Find where the given text appears and provide that cell's center as [X, Y] coordinate. 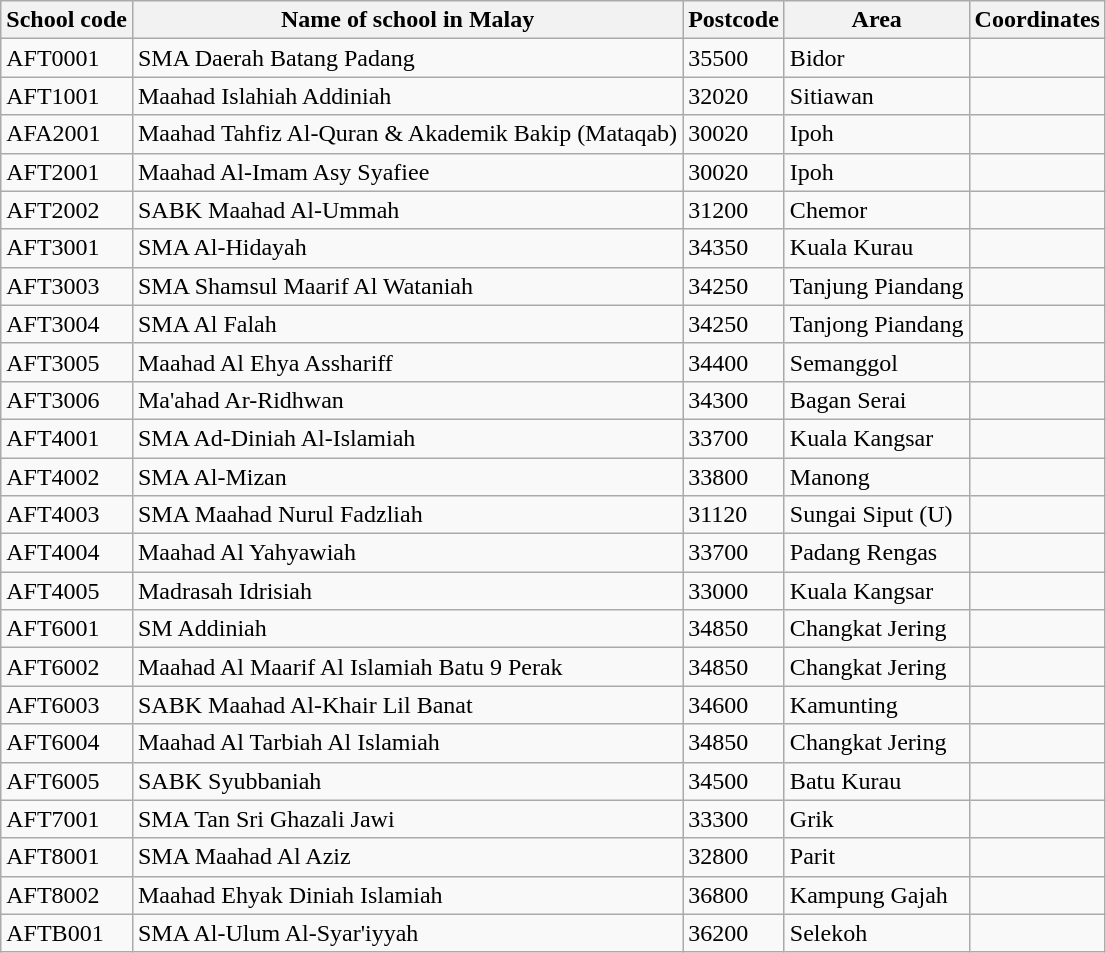
School code [67, 20]
AFT8001 [67, 857]
AFT3006 [67, 400]
SMA Al-Ulum Al-Syar'iyyah [407, 933]
AFT4005 [67, 591]
AFTB001 [67, 933]
33800 [734, 477]
SABK Maahad Al-Ummah [407, 210]
SMA Daerah Batang Padang [407, 58]
Maahad Ehyak Diniah Islamiah [407, 895]
Maahad Al Maarif Al Islamiah Batu 9 Perak [407, 667]
AFT8002 [67, 895]
Maahad Al-Imam Asy Syafiee [407, 172]
SMA Al Falah [407, 324]
Ma'ahad Ar-Ridhwan [407, 400]
Maahad Islahiah Addiniah [407, 96]
32800 [734, 857]
Maahad Al Ehya Asshariff [407, 362]
Parit [876, 857]
AFT4004 [67, 553]
SMA Ad-Diniah Al-Islamiah [407, 438]
Sungai Siput (U) [876, 515]
Postcode [734, 20]
AFT6005 [67, 781]
34500 [734, 781]
AFT6003 [67, 705]
AFT3004 [67, 324]
34300 [734, 400]
Selekoh [876, 933]
SM Addiniah [407, 629]
Sitiawan [876, 96]
AFT6004 [67, 743]
AFT3003 [67, 286]
SMA Shamsul Maarif Al Wataniah [407, 286]
SMA Maahad Nurul Fadzliah [407, 515]
34350 [734, 248]
SMA Tan Sri Ghazali Jawi [407, 819]
SABK Syubbaniah [407, 781]
AFT7001 [67, 819]
Tanjung Piandang [876, 286]
Maahad Al Yahyawiah [407, 553]
AFT3001 [67, 248]
33300 [734, 819]
Coordinates [1037, 20]
Kampung Gajah [876, 895]
AFT2002 [67, 210]
AFT0001 [67, 58]
AFT4003 [67, 515]
Batu Kurau [876, 781]
Semanggol [876, 362]
35500 [734, 58]
AFA2001 [67, 134]
36800 [734, 895]
Bidor [876, 58]
Grik [876, 819]
31200 [734, 210]
Maahad Al Tarbiah Al Islamiah [407, 743]
Manong [876, 477]
AFT4002 [67, 477]
AFT3005 [67, 362]
Chemor [876, 210]
Bagan Serai [876, 400]
SMA Al-Mizan [407, 477]
AFT1001 [67, 96]
AFT6002 [67, 667]
Madrasah Idrisiah [407, 591]
AFT4001 [67, 438]
SABK Maahad Al-Khair Lil Banat [407, 705]
Area [876, 20]
32020 [734, 96]
36200 [734, 933]
AFT6001 [67, 629]
SMA Maahad Al Aziz [407, 857]
31120 [734, 515]
Maahad Tahfiz Al-Quran & Akademik Bakip (Mataqab) [407, 134]
33000 [734, 591]
Tanjong Piandang [876, 324]
Padang Rengas [876, 553]
Name of school in Malay [407, 20]
SMA Al-Hidayah [407, 248]
AFT2001 [67, 172]
Kuala Kurau [876, 248]
34400 [734, 362]
Kamunting [876, 705]
34600 [734, 705]
